Scan for the cell matching the given text and deliver its [x, y] coordinate at center. 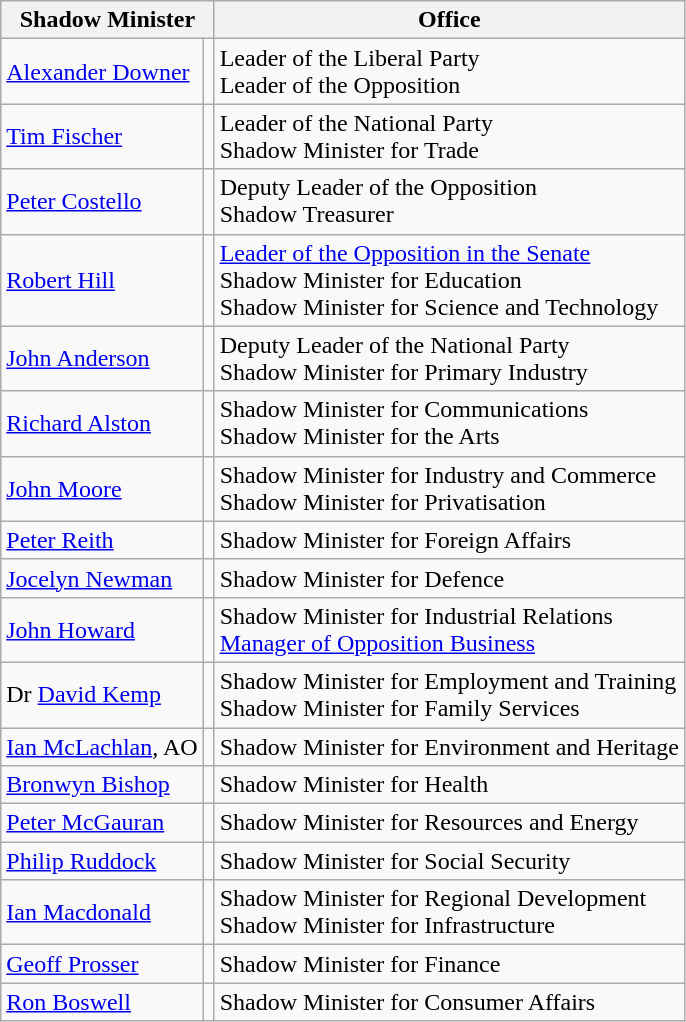
Deputy Leader of the National PartyShadow Minister for Primary Industry [449, 358]
Peter Costello [102, 202]
Peter Reith [102, 540]
John Anderson [102, 358]
Shadow Minister for Consumer Affairs [449, 1002]
Shadow Minister for Health [449, 785]
Leader of the Opposition in the SenateShadow Minister for EducationShadow Minister for Science and Technology [449, 280]
Dr David Kemp [102, 694]
Shadow Minister for Industry and CommerceShadow Minister for Privatisation [449, 488]
Shadow Minister for Employment and TrainingShadow Minister for Family Services [449, 694]
Shadow Minister for Regional DevelopmentShadow Minister for Infrastructure [449, 912]
Shadow Minister for Resources and Energy [449, 823]
Bronwyn Bishop [102, 785]
Tim Fischer [102, 136]
Alexander Downer [102, 72]
Robert Hill [102, 280]
Shadow Minister for CommunicationsShadow Minister for the Arts [449, 424]
John Moore [102, 488]
Leader of the National PartyShadow Minister for Trade [449, 136]
Ian Macdonald [102, 912]
Richard Alston [102, 424]
Shadow Minister for Defence [449, 578]
Jocelyn Newman [102, 578]
Shadow Minister for Industrial RelationsManager of Opposition Business [449, 630]
Ian McLachlan, AO [102, 747]
Shadow Minister [108, 20]
John Howard [102, 630]
Office [449, 20]
Deputy Leader of the OppositionShadow Treasurer [449, 202]
Shadow Minister for Social Security [449, 861]
Peter McGauran [102, 823]
Shadow Minister for Foreign Affairs [449, 540]
Shadow Minister for Environment and Heritage [449, 747]
Ron Boswell [102, 1002]
Philip Ruddock [102, 861]
Geoff Prosser [102, 964]
Shadow Minister for Finance [449, 964]
Leader of the Liberal PartyLeader of the Opposition [449, 72]
